From the cell containing the given text, extract its center point as (x, y) coordinate. 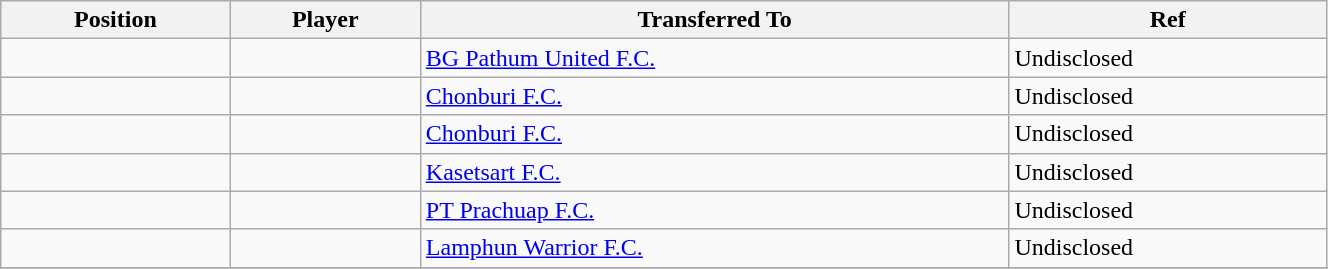
PT Prachuap F.C. (714, 210)
Lamphun Warrior F.C. (714, 248)
BG Pathum United F.C. (714, 58)
Ref (1168, 20)
Player (325, 20)
Position (116, 20)
Kasetsart F.C. (714, 172)
Transferred To (714, 20)
